Detect which cell encompasses the target text, then output its [x, y] center coordinate. 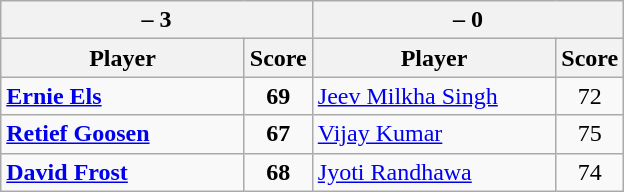
Jyoti Randhawa [434, 172]
Jeev Milkha Singh [434, 96]
Ernie Els [123, 96]
67 [278, 134]
Retief Goosen [123, 134]
– 3 [157, 20]
– 0 [468, 20]
69 [278, 96]
David Frost [123, 172]
68 [278, 172]
75 [590, 134]
74 [590, 172]
72 [590, 96]
Vijay Kumar [434, 134]
